Extract the (x, y) coordinate from the center of the cell holding the provided text.  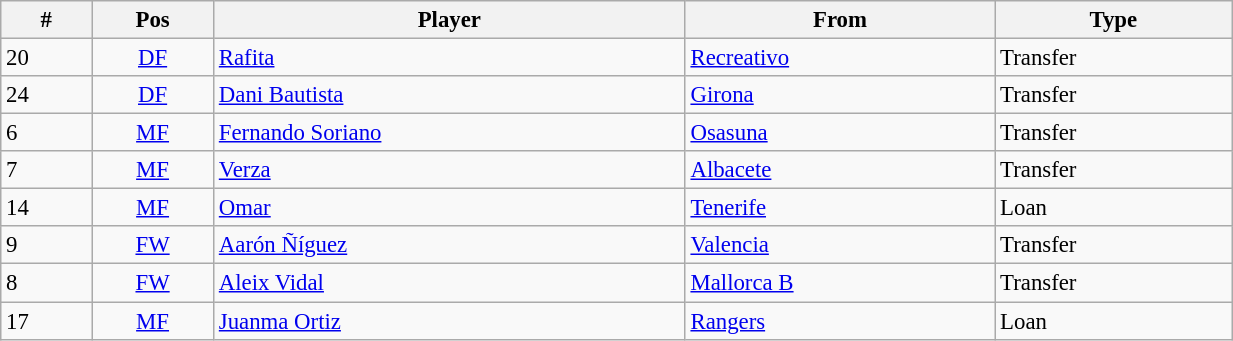
From (840, 20)
7 (46, 170)
14 (46, 208)
Juanma Ortiz (450, 321)
9 (46, 245)
Aleix Vidal (450, 283)
Rafita (450, 58)
Girona (840, 95)
Dani Bautista (450, 95)
Pos (153, 20)
20 (46, 58)
Type (1114, 20)
Mallorca B (840, 283)
Rangers (840, 321)
Tenerife (840, 208)
6 (46, 133)
Osasuna (840, 133)
Valencia (840, 245)
Aarón Ñíguez (450, 245)
Fernando Soriano (450, 133)
Albacete (840, 170)
Omar (450, 208)
Recreativo (840, 58)
# (46, 20)
Player (450, 20)
Verza (450, 170)
8 (46, 283)
24 (46, 95)
17 (46, 321)
